Pinpoint the cell where the given text exists, returning its [X, Y] midpoint coordinate. 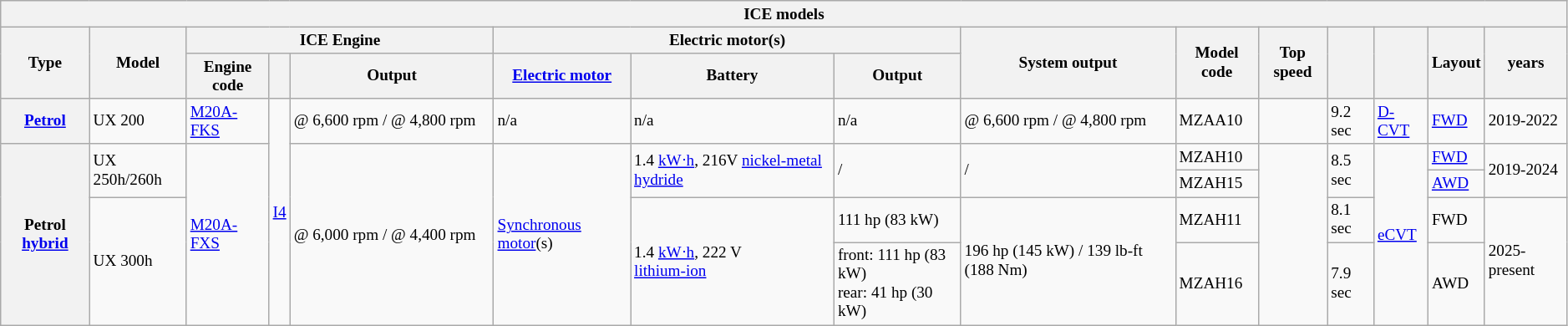
System output [1068, 63]
Electric motor(s) [727, 40]
Battery [732, 76]
@ 6,000 rpm / @ 4,400 rpm [392, 234]
I4 [279, 212]
MZAH16 [1216, 284]
Top speed [1293, 63]
Layout [1456, 63]
UX 250h/260h [138, 171]
Petrol [45, 121]
7.9 sec [1351, 284]
ICE Engine [340, 40]
MZAH15 [1216, 184]
9.2 sec [1351, 121]
M20A-FKS [227, 121]
2019-2022 [1525, 121]
2025-present [1525, 261]
Model [138, 63]
Petrol hybrid [45, 234]
MZAH10 [1216, 157]
Synchronous motor(s) [562, 234]
D-CVT [1400, 121]
MZAA10 [1216, 121]
Engine code [227, 76]
2019-2024 [1525, 171]
Type [45, 63]
111 hp (83 kW) [897, 219]
196 hp (145 kW) / 139 lb-ft (188 Nm) [1068, 261]
UX 300h [138, 261]
8.1 sec [1351, 219]
Electric motor [562, 76]
MZAH11 [1216, 219]
front: 111 hp (83 kW)rear: 41 hp (30 kW) [897, 284]
Model code [1216, 63]
eCVT [1400, 234]
1.4 kW⋅h, 216V nickel-metal hydride [732, 171]
8.5 sec [1351, 171]
UX 200 [138, 121]
1.4 kW⋅h, 222 Vlithium-ion [732, 261]
M20A-FXS [227, 234]
ICE models [784, 14]
years [1525, 63]
